Detect which cell encompasses the target text, then output its (x, y) center coordinate. 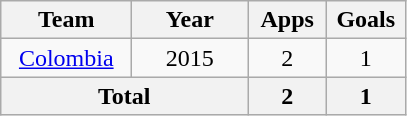
Apps (288, 20)
Colombia (66, 58)
Total (124, 96)
Year (190, 20)
2015 (190, 58)
Goals (366, 20)
Team (66, 20)
